Determine the [x, y] coordinate at the center of the cell enclosing the given text.  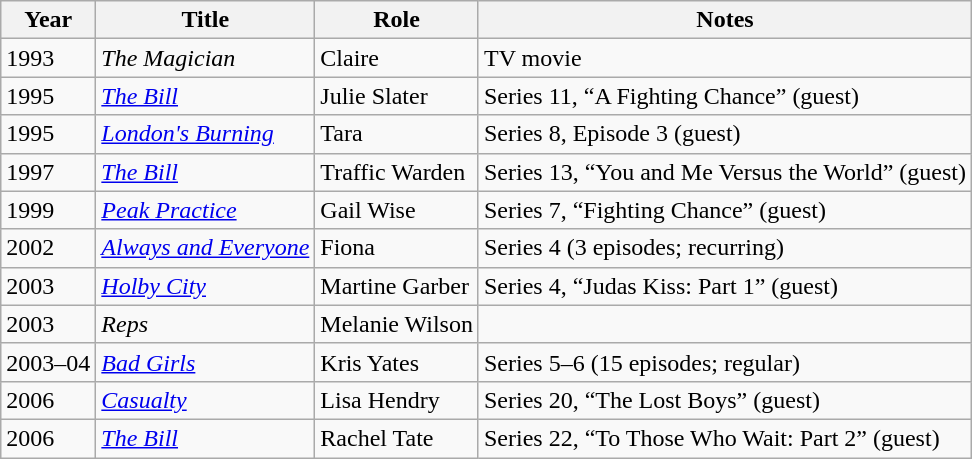
Tara [397, 134]
1993 [48, 58]
Melanie Wilson [397, 324]
Holby City [206, 286]
Year [48, 20]
The Magician [206, 58]
Gail Wise [397, 210]
Lisa Hendry [397, 400]
Kris Yates [397, 362]
Series 4, “Judas Kiss: Part 1” (guest) [724, 286]
Notes [724, 20]
London's Burning [206, 134]
Martine Garber [397, 286]
Always and Everyone [206, 248]
2003–04 [48, 362]
Casualty [206, 400]
Series 13, “You and Me Versus the World” (guest) [724, 172]
Series 22, “To Those Who Wait: Part 2” (guest) [724, 438]
Series 11, “A Fighting Chance” (guest) [724, 96]
Series 4 (3 episodes; recurring) [724, 248]
Bad Girls [206, 362]
Series 8, Episode 3 (guest) [724, 134]
Traffic Warden [397, 172]
2002 [48, 248]
Role [397, 20]
Series 7, “Fighting Chance” (guest) [724, 210]
TV movie [724, 58]
Rachel Tate [397, 438]
Peak Practice [206, 210]
Series 20, “The Lost Boys” (guest) [724, 400]
1997 [48, 172]
Reps [206, 324]
1999 [48, 210]
Julie Slater [397, 96]
Series 5–6 (15 episodes; regular) [724, 362]
Claire [397, 58]
Fiona [397, 248]
Title [206, 20]
